Determine the (x, y) coordinate at the center of the cell enclosing the given text.  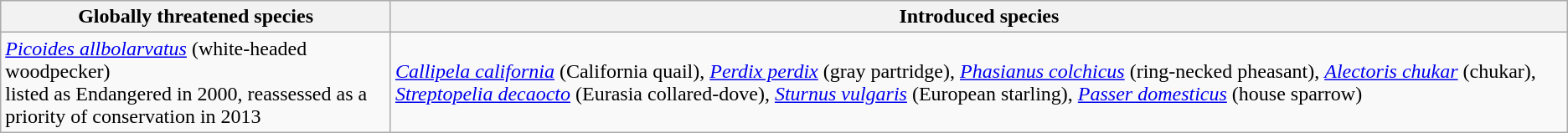
Introduced species (978, 17)
Picoides allbolarvatus (white-headed woodpecker)listed as Endangered in 2000, reassessed as a priority of conservation in 2013 (196, 82)
Globally threatened species (196, 17)
